Locate the cell with the specified text and output its [X, Y] center coordinate. 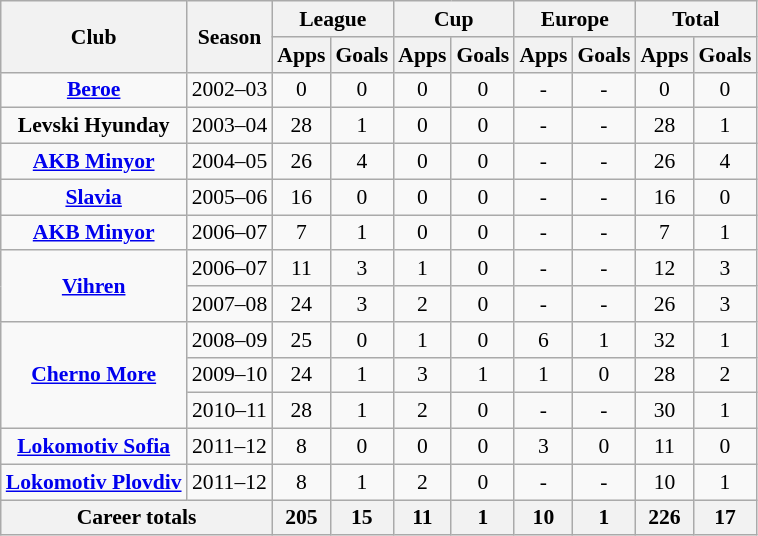
Europe [574, 19]
2005–06 [230, 197]
2008–09 [230, 340]
Total [696, 19]
17 [724, 518]
Beroe [94, 90]
12 [664, 269]
Lokomotiv Sofia [94, 447]
2002–03 [230, 90]
226 [664, 518]
Career totals [137, 518]
6 [543, 340]
2003–04 [230, 126]
Slavia [94, 197]
25 [301, 340]
32 [664, 340]
205 [301, 518]
Season [230, 36]
Club [94, 36]
30 [664, 411]
2007–08 [230, 304]
2009–10 [230, 375]
Levski Hyunday [94, 126]
Lokomotiv Plovdiv [94, 482]
Cup [454, 19]
2010–11 [230, 411]
2004–05 [230, 162]
League [332, 19]
Vihren [94, 286]
Cherno More [94, 376]
15 [362, 518]
